Output the (X, Y) coordinate of the center of the cell containing the given text.  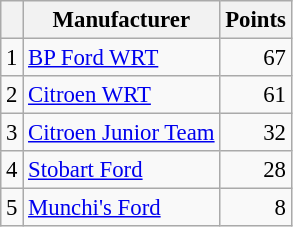
Points (256, 20)
8 (256, 208)
BP Ford WRT (122, 58)
Manufacturer (122, 20)
Citroen WRT (122, 95)
1 (12, 58)
28 (256, 170)
4 (12, 170)
Munchi's Ford (122, 208)
Stobart Ford (122, 170)
32 (256, 133)
2 (12, 95)
61 (256, 95)
67 (256, 58)
5 (12, 208)
3 (12, 133)
Citroen Junior Team (122, 133)
